Detect which cell encompasses the target text, then output its [X, Y] center coordinate. 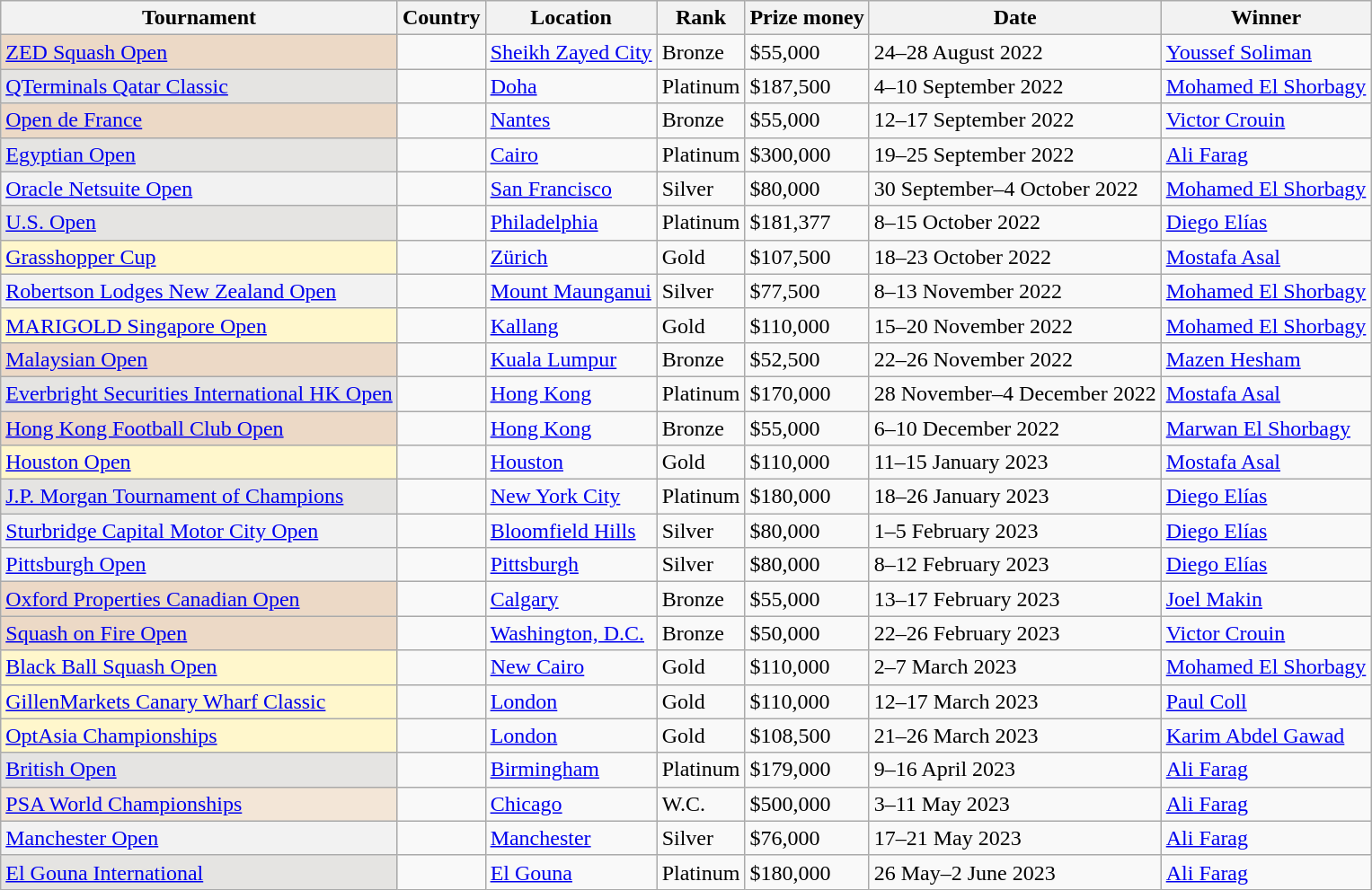
New York City [571, 497]
9–16 April 2023 [1015, 770]
2–7 March 2023 [1015, 667]
15–20 November 2022 [1015, 325]
11–15 January 2023 [1015, 463]
$50,000 [807, 633]
Karim Abdel Gawad [1266, 736]
W.C. [701, 804]
Calgary [571, 599]
Tournament [199, 18]
8–15 October 2022 [1015, 223]
22–26 February 2023 [1015, 633]
Grasshopper Cup [199, 257]
Oxford Properties Canadian Open [199, 599]
Everbright Securities International HK Open [199, 393]
Robertson Lodges New Zealand Open [199, 291]
British Open [199, 770]
Philadelphia [571, 223]
$107,500 [807, 257]
Prize money [807, 18]
$52,500 [807, 359]
Paul Coll [1266, 701]
1–5 February 2023 [1015, 531]
$170,000 [807, 393]
Mazen Hesham [1266, 359]
8–12 February 2023 [1015, 565]
$179,000 [807, 770]
Winner [1266, 18]
Country [441, 18]
$77,500 [807, 291]
Kuala Lumpur [571, 359]
MARIGOLD Singapore Open [199, 325]
Manchester Open [199, 838]
21–26 March 2023 [1015, 736]
$187,500 [807, 86]
Sheikh Zayed City [571, 52]
J.P. Morgan Tournament of Champions [199, 497]
22–26 November 2022 [1015, 359]
Bloomfield Hills [571, 531]
U.S. Open [199, 223]
28 November–4 December 2022 [1015, 393]
Houston Open [199, 463]
El Gouna [571, 872]
Date [1015, 18]
Pittsburgh Open [199, 565]
Sturbridge Capital Motor City Open [199, 531]
Squash on Fire Open [199, 633]
$300,000 [807, 154]
30 September–4 October 2022 [1015, 189]
Kallang [571, 325]
Houston [571, 463]
Rank [701, 18]
Location [571, 18]
Mount Maunganui [571, 291]
Birmingham [571, 770]
El Gouna International [199, 872]
Zürich [571, 257]
13–17 February 2023 [1015, 599]
Chicago [571, 804]
Egyptian Open [199, 154]
Washington, D.C. [571, 633]
San Francisco [571, 189]
17–21 May 2023 [1015, 838]
GillenMarkets Canary Wharf Classic [199, 701]
Malaysian Open [199, 359]
PSA World Championships [199, 804]
Pittsburgh [571, 565]
OptAsia Championships [199, 736]
8–13 November 2022 [1015, 291]
26 May–2 June 2023 [1015, 872]
3–11 May 2023 [1015, 804]
ZED Squash Open [199, 52]
18–23 October 2022 [1015, 257]
12–17 March 2023 [1015, 701]
Manchester [571, 838]
Youssef Soliman [1266, 52]
Oracle Netsuite Open [199, 189]
Black Ball Squash Open [199, 667]
Hong Kong Football Club Open [199, 428]
Doha [571, 86]
$108,500 [807, 736]
Marwan El Shorbagy [1266, 428]
Joel Makin [1266, 599]
$181,377 [807, 223]
12–17 September 2022 [1015, 120]
New Cairo [571, 667]
$500,000 [807, 804]
Open de France [199, 120]
Nantes [571, 120]
6–10 December 2022 [1015, 428]
18–26 January 2023 [1015, 497]
QTerminals Qatar Classic [199, 86]
4–10 September 2022 [1015, 86]
24–28 August 2022 [1015, 52]
19–25 September 2022 [1015, 154]
Cairo [571, 154]
$76,000 [807, 838]
